Extract the (x, y) coordinate from the center of the cell holding the provided text.  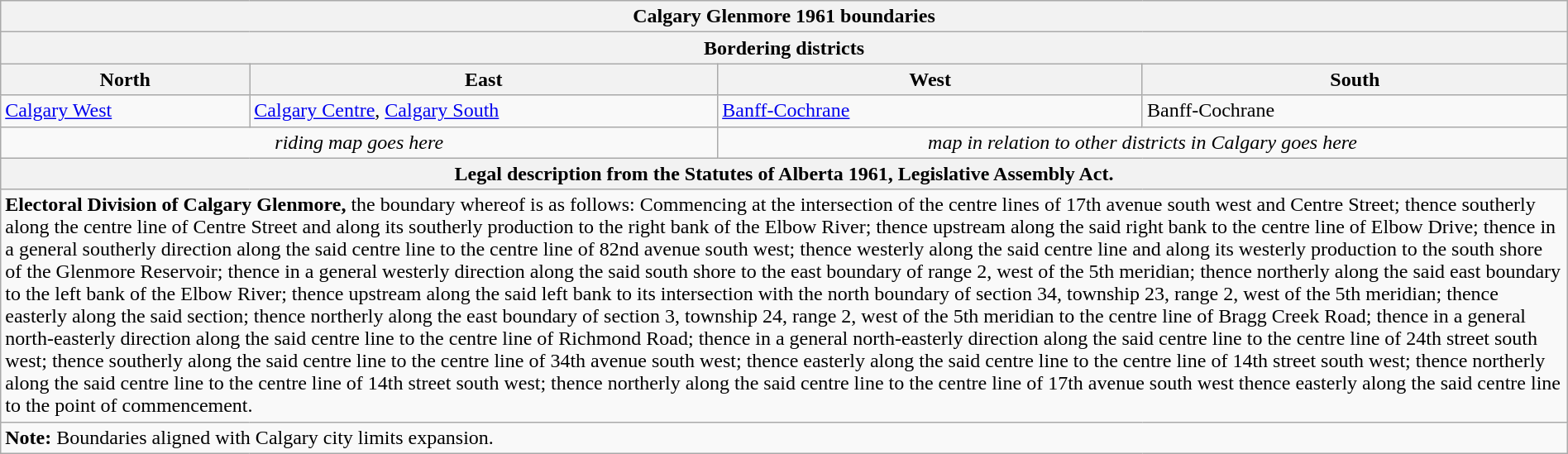
Calgary Centre, Calgary South (484, 111)
West (930, 79)
Legal description from the Statutes of Alberta 1961, Legislative Assembly Act. (784, 174)
South (1355, 79)
East (484, 79)
map in relation to other districts in Calgary goes here (1143, 142)
Calgary Glenmore 1961 boundaries (784, 17)
Note: Boundaries aligned with Calgary city limits expansion. (784, 437)
North (126, 79)
Calgary West (126, 111)
riding map goes here (359, 142)
Bordering districts (784, 48)
